Determine the [X, Y] coordinate at the center of the cell enclosing the given text.  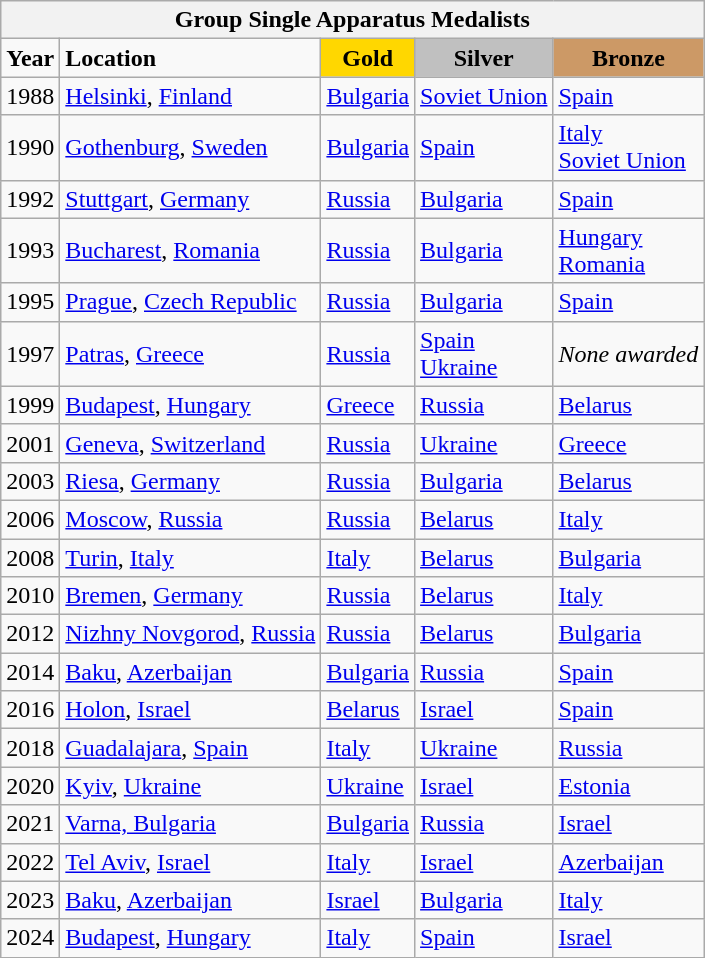
Azerbaijan [628, 862]
Estonia [628, 786]
2010 [30, 596]
Group Single Apparatus Medalists [352, 20]
2003 [30, 481]
Soviet Union [484, 96]
2023 [30, 900]
Patras, Greece [190, 354]
Prague, Czech Republic [190, 302]
Year [30, 58]
2021 [30, 824]
2022 [30, 862]
1992 [30, 199]
Guadalajara, Spain [190, 748]
1993 [30, 250]
Bucharest, Romania [190, 250]
None awarded [628, 354]
Moscow, Russia [190, 519]
Turin, Italy [190, 557]
Kyiv, Ukraine [190, 786]
2024 [30, 938]
2020 [30, 786]
Stuttgart, Germany [190, 199]
2008 [30, 557]
Gothenburg, Sweden [190, 148]
1988 [30, 96]
Silver [484, 58]
Gold [368, 58]
Geneva, Switzerland [190, 443]
Hungary Romania [628, 250]
1995 [30, 302]
1999 [30, 405]
Varna, Bulgaria [190, 824]
2001 [30, 443]
2018 [30, 748]
2016 [30, 710]
Bronze [628, 58]
Riesa, Germany [190, 481]
Helsinki, Finland [190, 96]
Location [190, 58]
Italy Soviet Union [628, 148]
1997 [30, 354]
1990 [30, 148]
Spain Ukraine [484, 354]
2006 [30, 519]
Holon, Israel [190, 710]
2014 [30, 672]
Bremen, Germany [190, 596]
2012 [30, 634]
Nizhny Novgorod, Russia [190, 634]
Tel Aviv, Israel [190, 862]
